Pinpoint the cell where the given text exists, returning its (x, y) midpoint coordinate. 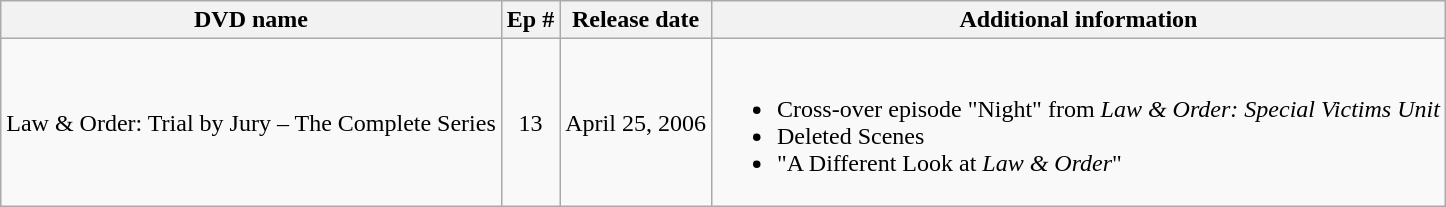
13 (530, 122)
April 25, 2006 (636, 122)
Ep # (530, 20)
Law & Order: Trial by Jury – The Complete Series (252, 122)
Cross-over episode "Night" from Law & Order: Special Victims UnitDeleted Scenes"A Different Look at Law & Order" (1078, 122)
DVD name (252, 20)
Additional information (1078, 20)
Release date (636, 20)
